From the cell containing the given text, extract its center point as (x, y) coordinate. 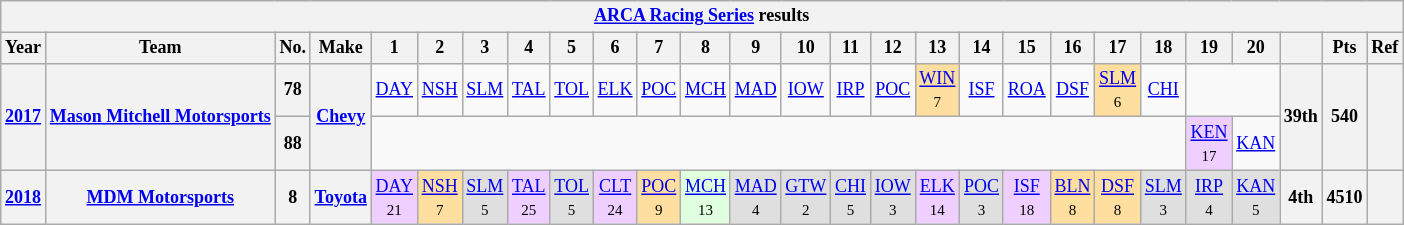
TOL (572, 90)
ISF18 (1026, 197)
BLN8 (1072, 197)
540 (1344, 116)
ELK14 (938, 197)
78 (292, 90)
POC9 (659, 197)
KAN (1256, 144)
DAY (394, 90)
88 (292, 144)
20 (1256, 48)
4510 (1344, 197)
SLM5 (485, 197)
DAY21 (394, 197)
Mason Mitchell Motorsports (160, 116)
ELK (615, 90)
TOL5 (572, 197)
Make (340, 48)
IRP (851, 90)
4 (529, 48)
15 (1026, 48)
16 (1072, 48)
KAN5 (1256, 197)
Toyota (340, 197)
11 (851, 48)
ISF (982, 90)
2017 (24, 116)
MAD (756, 90)
IOW (806, 90)
GTW2 (806, 197)
10 (806, 48)
1 (394, 48)
IRP4 (1209, 197)
17 (1118, 48)
POC3 (982, 197)
IOW3 (892, 197)
Ref (1385, 48)
MAD4 (756, 197)
MCH13 (706, 197)
4th (1302, 197)
9 (756, 48)
13 (938, 48)
TAL25 (529, 197)
DSF8 (1118, 197)
14 (982, 48)
6 (615, 48)
CHI5 (851, 197)
SLM3 (1163, 197)
MDM Motorsports (160, 197)
2 (440, 48)
7 (659, 48)
Year (24, 48)
No. (292, 48)
Pts (1344, 48)
2018 (24, 197)
5 (572, 48)
12 (892, 48)
19 (1209, 48)
KEN17 (1209, 144)
SLM6 (1118, 90)
ROA (1026, 90)
WIN7 (938, 90)
DSF (1072, 90)
18 (1163, 48)
MCH (706, 90)
3 (485, 48)
NSH (440, 90)
CHI (1163, 90)
Chevy (340, 116)
NSH7 (440, 197)
SLM (485, 90)
TAL (529, 90)
39th (1302, 116)
CLT24 (615, 197)
ARCA Racing Series results (702, 16)
Team (160, 48)
